Detect which cell encompasses the target text, then output its [X, Y] center coordinate. 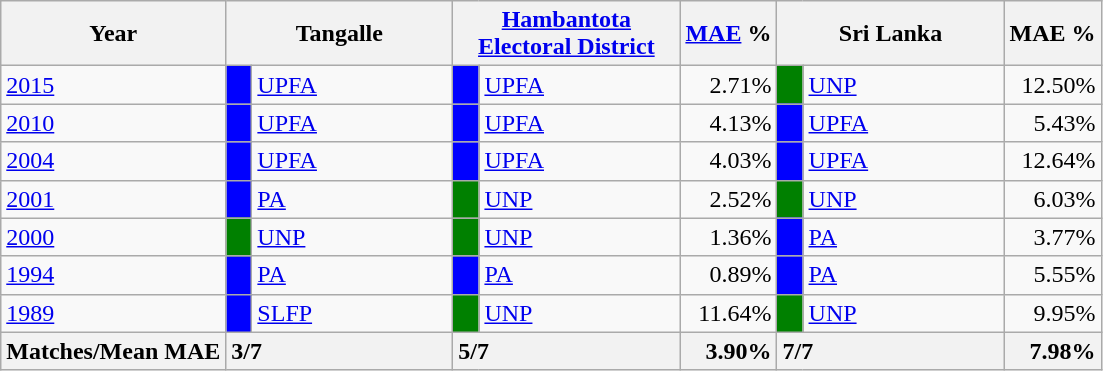
3.90% [728, 351]
6.03% [1052, 199]
5/7 [566, 351]
7/7 [890, 351]
Sri Lanka [890, 34]
0.89% [728, 275]
2000 [114, 237]
Tangalle [340, 34]
Year [114, 34]
5.55% [1052, 275]
7.98% [1052, 351]
2.71% [728, 85]
12.50% [1052, 85]
11.64% [728, 313]
2015 [114, 85]
9.95% [1052, 313]
3/7 [340, 351]
12.64% [1052, 161]
2010 [114, 123]
1.36% [728, 237]
Hambantota Electoral District [566, 34]
1989 [114, 313]
4.13% [728, 123]
2001 [114, 199]
5.43% [1052, 123]
4.03% [728, 161]
1994 [114, 275]
2004 [114, 161]
SLFP [352, 313]
Matches/Mean MAE [114, 351]
3.77% [1052, 237]
2.52% [728, 199]
